Detect which cell encompasses the target text, then output its (x, y) center coordinate. 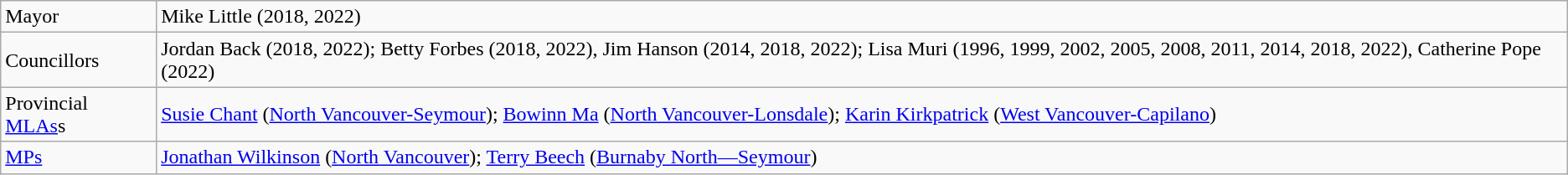
Mike Little (2018, 2022) (863, 17)
MPs (79, 157)
Provincial MLAss (79, 114)
Jonathan Wilkinson (North Vancouver); Terry Beech (Burnaby North—Seymour) (863, 157)
Mayor (79, 17)
Susie Chant (North Vancouver-Seymour); Bowinn Ma (North Vancouver-Lonsdale); Karin Kirkpatrick (West Vancouver-Capilano) (863, 114)
Councillors (79, 60)
